Identify which cell holds the provided text, then report its [X, Y] central coordinate. 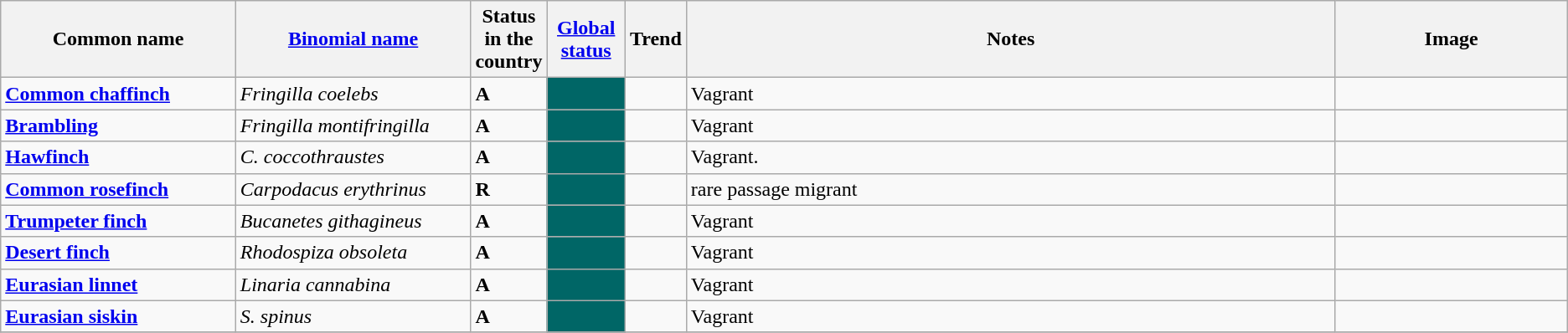
Common name [119, 39]
Trumpeter finch [119, 221]
R [509, 189]
Vagrant. [1010, 157]
Hawfinch [119, 157]
Fringilla montifringilla [353, 126]
Binomial name [353, 39]
S. spinus [353, 316]
Eurasian linnet [119, 284]
Common rosefinch [119, 189]
Desert finch [119, 253]
rare passage migrant [1010, 189]
Status in the country [509, 39]
Global status [586, 39]
C. coccothraustes [353, 157]
Bucanetes githagineus [353, 221]
Linaria cannabina [353, 284]
Eurasian siskin [119, 316]
Brambling [119, 126]
Fringilla coelebs [353, 94]
Common chaffinch [119, 94]
Image [1451, 39]
Carpodacus erythrinus [353, 189]
Notes [1010, 39]
Rhodospiza obsoleta [353, 253]
Trend [655, 39]
